Return (x, y) of the center of cell containing provided text 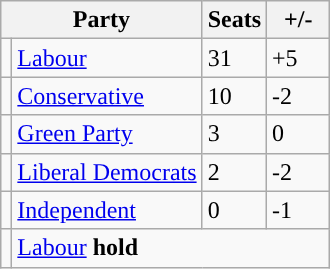
+/- (298, 20)
3 (234, 134)
Party (102, 20)
Conservative (107, 96)
Green Party (107, 134)
Liberal Democrats (107, 172)
+5 (298, 58)
Independent (107, 210)
2 (234, 172)
10 (234, 96)
Labour (107, 58)
Labour hold (171, 248)
-1 (298, 210)
Seats (234, 20)
31 (234, 58)
